Determine the (x, y) coordinate at the center of the cell enclosing the given text.  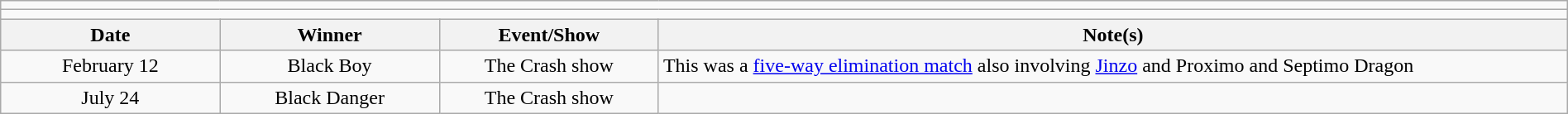
This was a five-way elimination match also involving Jinzo and Proximo and Septimo Dragon (1113, 66)
Winner (329, 35)
Black Boy (329, 66)
February 12 (111, 66)
Black Danger (329, 97)
Date (111, 35)
Event/Show (549, 35)
Note(s) (1113, 35)
July 24 (111, 97)
